Capture the cell that displays the provided text and extract its [x, y] central coordinate. 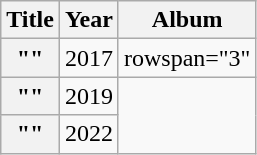
2017 [88, 58]
Year [88, 20]
2019 [88, 96]
Album [187, 20]
2022 [88, 134]
Title [30, 20]
rowspan="3" [187, 58]
